Extract the [x, y] coordinate from the center of the cell holding the provided text.  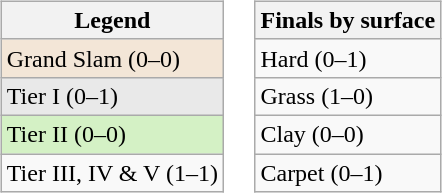
Tier III, IV & V (1–1) [112, 173]
Grand Slam (0–0) [112, 58]
Carpet (0–1) [348, 173]
Tier II (0–0) [112, 134]
Finals by surface [348, 20]
Legend [112, 20]
Grass (1–0) [348, 96]
Hard (0–1) [348, 58]
Tier I (0–1) [112, 96]
Clay (0–0) [348, 134]
